Capture the cell that displays the provided text and extract its (X, Y) central coordinate. 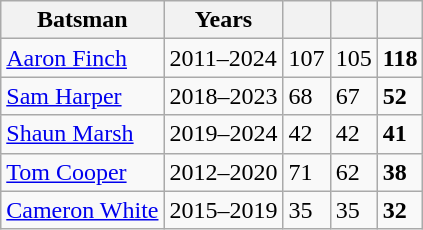
62 (354, 172)
Batsman (82, 20)
118 (400, 58)
105 (354, 58)
2011–2024 (224, 58)
Shaun Marsh (82, 134)
2015–2019 (224, 210)
Sam Harper (82, 96)
52 (400, 96)
41 (400, 134)
67 (354, 96)
Years (224, 20)
Tom Cooper (82, 172)
2018–2023 (224, 96)
68 (306, 96)
71 (306, 172)
Cameron White (82, 210)
107 (306, 58)
Aaron Finch (82, 58)
2012–2020 (224, 172)
38 (400, 172)
2019–2024 (224, 134)
32 (400, 210)
